Capture the cell that displays the provided text and extract its [X, Y] central coordinate. 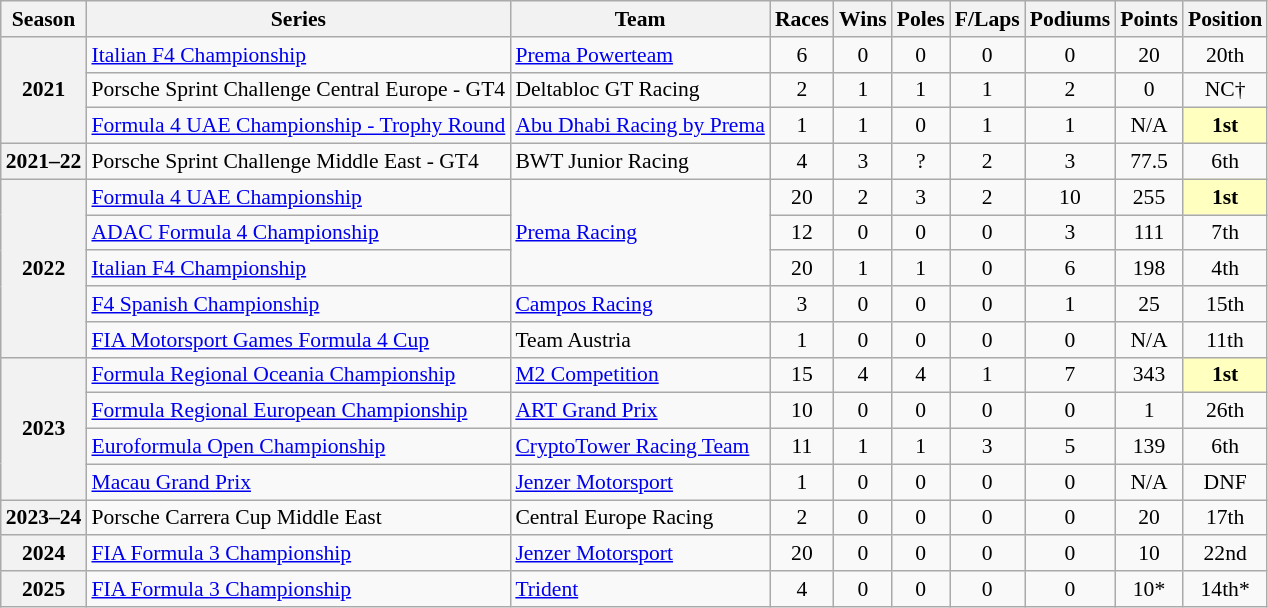
2024 [44, 554]
Team [640, 19]
14th* [1225, 589]
Porsche Sprint Challenge Middle East - GT4 [298, 162]
12 [802, 233]
CryptoTower Racing Team [640, 447]
111 [1149, 233]
15th [1225, 304]
Prema Powerteam [640, 55]
343 [1149, 375]
ADAC Formula 4 Championship [298, 233]
2023 [44, 428]
7th [1225, 233]
Abu Dhabi Racing by Prema [640, 126]
Porsche Carrera Cup Middle East [298, 518]
Formula 4 UAE Championship [298, 197]
F/Laps [988, 19]
Central Europe Racing [640, 518]
255 [1149, 197]
15 [802, 375]
F4 Spanish Championship [298, 304]
Points [1149, 19]
Euroformula Open Championship [298, 447]
Prema Racing [640, 232]
? [921, 162]
4th [1225, 269]
NC† [1225, 90]
M2 Competition [640, 375]
Formula Regional European Championship [298, 411]
Wins [863, 19]
ART Grand Prix [640, 411]
2023–24 [44, 518]
2022 [44, 268]
2021–22 [44, 162]
77.5 [1149, 162]
Campos Racing [640, 304]
17th [1225, 518]
Podiums [1070, 19]
Series [298, 19]
Deltabloc GT Racing [640, 90]
Poles [921, 19]
Trident [640, 589]
139 [1149, 447]
BWT Junior Racing [640, 162]
2021 [44, 90]
20th [1225, 55]
2025 [44, 589]
22nd [1225, 554]
5 [1070, 447]
Macau Grand Prix [298, 482]
Races [802, 19]
Porsche Sprint Challenge Central Europe - GT4 [298, 90]
10* [1149, 589]
11th [1225, 340]
198 [1149, 269]
FIA Motorsport Games Formula 4 Cup [298, 340]
26th [1225, 411]
25 [1149, 304]
7 [1070, 375]
Position [1225, 19]
Team Austria [640, 340]
11 [802, 447]
Formula Regional Oceania Championship [298, 375]
DNF [1225, 482]
Formula 4 UAE Championship - Trophy Round [298, 126]
Season [44, 19]
